Extract the (X, Y) coordinate from the center of the cell holding the provided text.  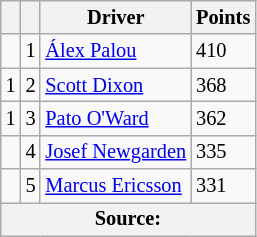
Driver (116, 17)
Álex Palou (116, 51)
410 (223, 51)
2 (31, 85)
Scott Dixon (116, 85)
Josef Newgarden (116, 152)
5 (31, 186)
331 (223, 186)
Points (223, 17)
362 (223, 118)
4 (31, 152)
3 (31, 118)
335 (223, 152)
Marcus Ericsson (116, 186)
Source: (128, 219)
Pato O'Ward (116, 118)
368 (223, 85)
